From the cell containing the given text, extract its center point as [x, y] coordinate. 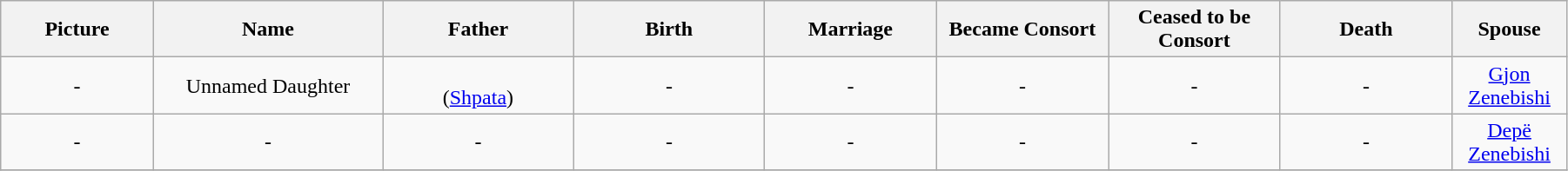
Picture [77, 30]
Birth [668, 30]
Ceased to be Consort [1195, 30]
(Shpata) [479, 85]
Father [479, 30]
Gjon Zenebishi [1510, 85]
Unnamed Daughter [268, 85]
Depë Zenebishi [1510, 142]
Became Consort [1022, 30]
Spouse [1510, 30]
Death [1366, 30]
Name [268, 30]
Marriage [851, 30]
